Output the (X, Y) coordinate of the center of the cell containing the given text.  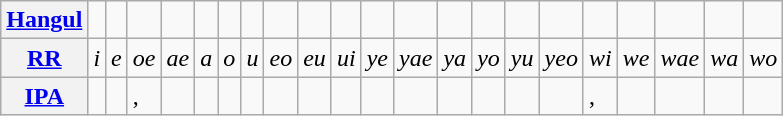
oe (144, 58)
Hangul (44, 20)
ae (178, 58)
u (252, 58)
RR (44, 58)
eu (315, 58)
a (206, 58)
o (230, 58)
IPA (44, 96)
yeo (561, 58)
wo (764, 58)
wi (600, 58)
eo (281, 58)
we (636, 58)
i (97, 58)
ui (346, 58)
yu (522, 58)
yo (489, 58)
yae (416, 58)
ya (455, 58)
ye (377, 58)
e (117, 58)
wa (724, 58)
wae (680, 58)
